Capture the cell that displays the provided text and extract its (x, y) central coordinate. 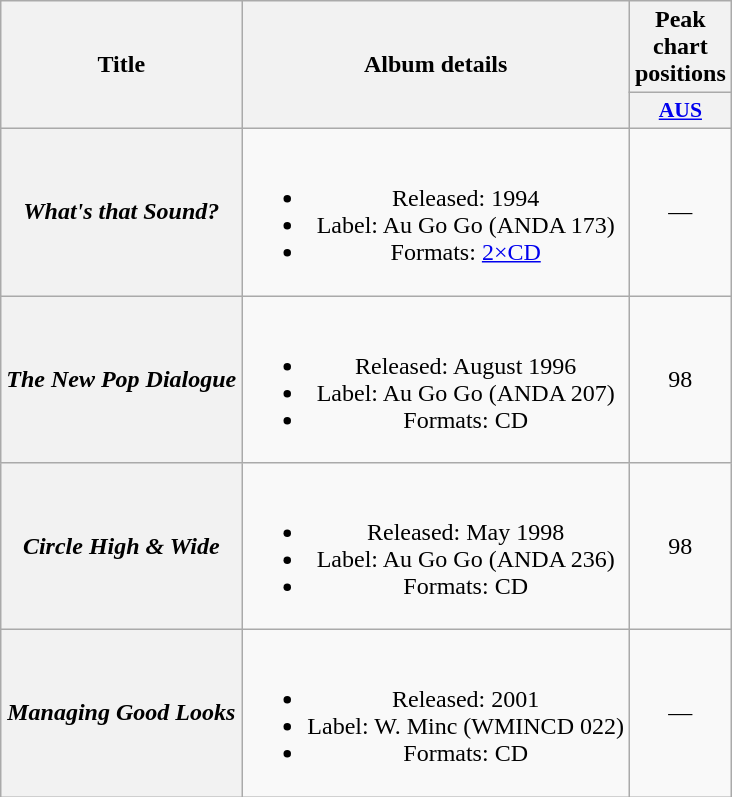
Released: May 1998Label: Au Go Go (ANDA 236)Formats: CD (436, 546)
Title (122, 65)
Album details (436, 65)
The New Pop Dialogue (122, 380)
Peak chart positions (680, 47)
Released: 2001Label: W. Minc (WMINCD 022)Formats: CD (436, 714)
What's that Sound? (122, 212)
Released: August 1996Label: Au Go Go (ANDA 207)Formats: CD (436, 380)
Circle High & Wide (122, 546)
Managing Good Looks (122, 714)
AUS (680, 111)
Released: 1994Label: Au Go Go (ANDA 173)Formats: 2×CD (436, 212)
